Output the (x, y) coordinate of the center of the cell containing the given text.  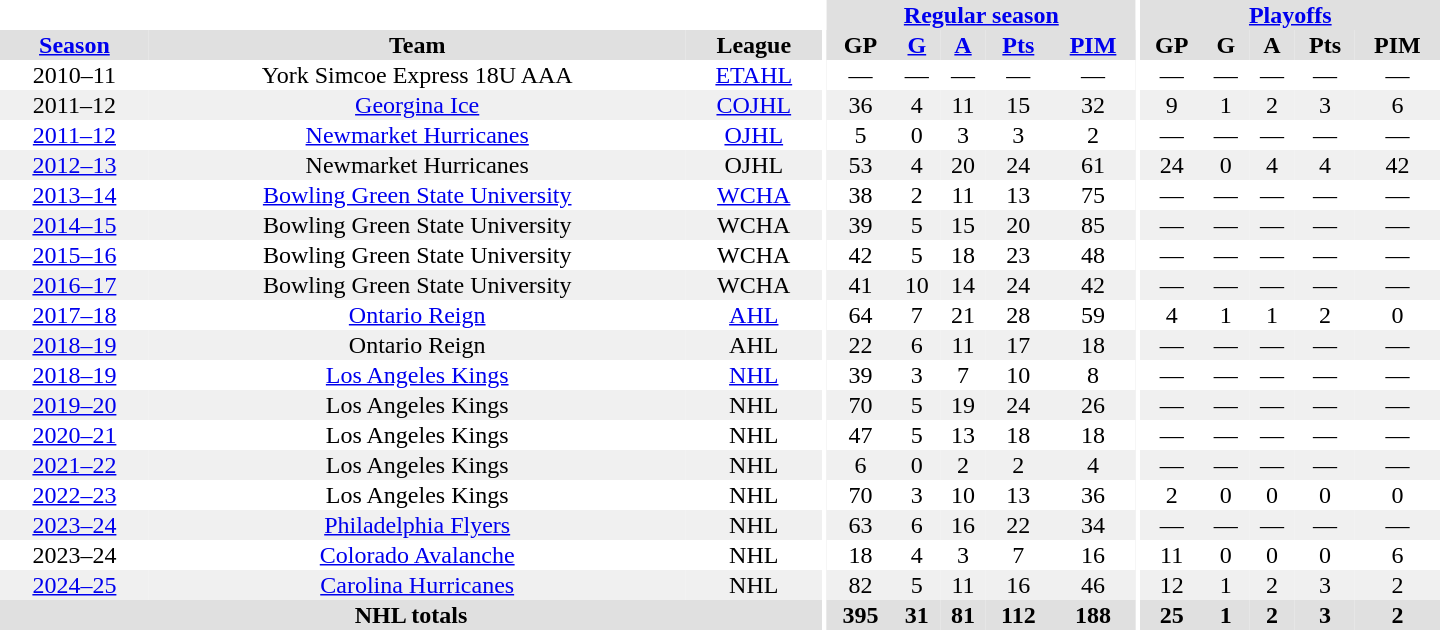
NHL totals (411, 615)
34 (1094, 525)
61 (1094, 165)
82 (860, 585)
2024–25 (74, 585)
2013–14 (74, 195)
25 (1172, 615)
9 (1172, 105)
19 (963, 405)
23 (1018, 255)
41 (860, 285)
League (754, 45)
63 (860, 525)
2017–18 (74, 315)
75 (1094, 195)
Playoffs (1290, 15)
2021–22 (74, 465)
85 (1094, 225)
46 (1094, 585)
Team (418, 45)
2022–23 (74, 495)
Season (74, 45)
21 (963, 315)
14 (963, 285)
28 (1018, 315)
York Simcoe Express 18U AAA (418, 75)
64 (860, 315)
2014–15 (74, 225)
81 (963, 615)
Georgina Ice (418, 105)
59 (1094, 315)
32 (1094, 105)
2019–20 (74, 405)
188 (1094, 615)
53 (860, 165)
12 (1172, 585)
8 (1094, 375)
Colorado Avalanche (418, 555)
47 (860, 435)
COJHL (754, 105)
ETAHL (754, 75)
Carolina Hurricanes (418, 585)
2010–11 (74, 75)
2012–13 (74, 165)
2016–17 (74, 285)
Philadelphia Flyers (418, 525)
Regular season (981, 15)
48 (1094, 255)
2015–16 (74, 255)
112 (1018, 615)
38 (860, 195)
2020–21 (74, 435)
26 (1094, 405)
17 (1018, 345)
31 (917, 615)
395 (860, 615)
